Provide the [X, Y] coordinate of the cell's center where the given text is located.  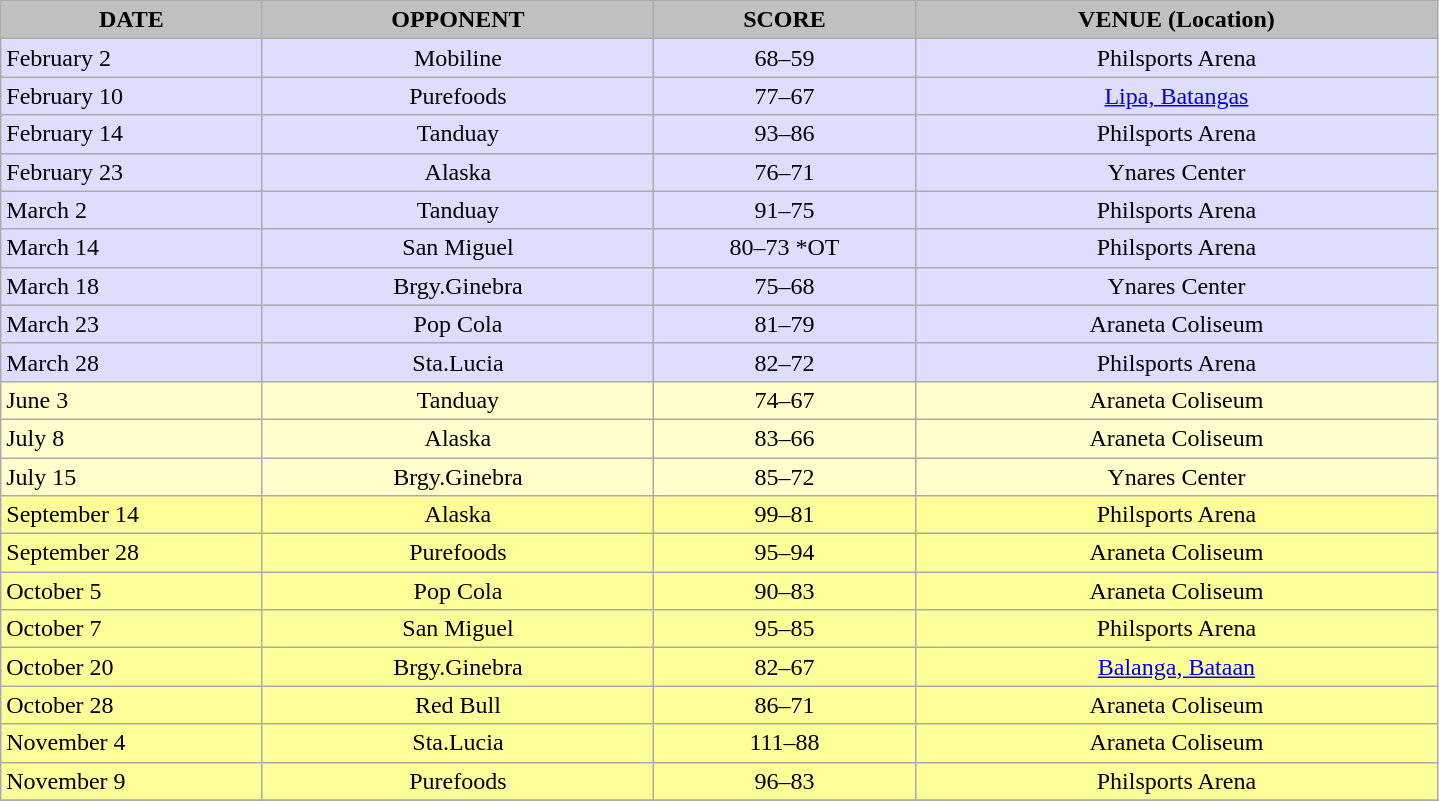
91–75 [784, 210]
July 15 [132, 477]
March 23 [132, 324]
October 28 [132, 705]
November 4 [132, 743]
99–81 [784, 515]
VENUE (Location) [1176, 20]
June 3 [132, 400]
November 9 [132, 781]
March 18 [132, 286]
DATE [132, 20]
111–88 [784, 743]
October 7 [132, 629]
82–72 [784, 362]
February 23 [132, 172]
March 2 [132, 210]
October 5 [132, 591]
82–67 [784, 667]
86–71 [784, 705]
October 20 [132, 667]
76–71 [784, 172]
77–67 [784, 96]
83–66 [784, 438]
95–85 [784, 629]
Mobiline [458, 58]
93–86 [784, 134]
95–94 [784, 553]
90–83 [784, 591]
Balanga, Bataan [1176, 667]
SCORE [784, 20]
68–59 [784, 58]
September 14 [132, 515]
September 28 [132, 553]
February 14 [132, 134]
96–83 [784, 781]
80–73 *OT [784, 248]
July 8 [132, 438]
March 28 [132, 362]
March 14 [132, 248]
85–72 [784, 477]
February 10 [132, 96]
OPPONENT [458, 20]
81–79 [784, 324]
Red Bull [458, 705]
Lipa, Batangas [1176, 96]
February 2 [132, 58]
74–67 [784, 400]
75–68 [784, 286]
